Find where the given text appears and provide that cell's center as [X, Y] coordinate. 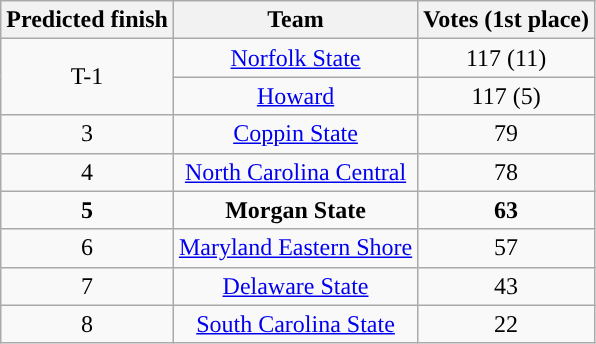
117 (5) [506, 96]
Morgan State [295, 210]
Coppin State [295, 134]
Howard [295, 96]
22 [506, 324]
63 [506, 210]
Predicted finish [88, 20]
43 [506, 286]
T-1 [88, 77]
117 (11) [506, 58]
6 [88, 248]
57 [506, 248]
8 [88, 324]
78 [506, 172]
South Carolina State [295, 324]
5 [88, 210]
4 [88, 172]
3 [88, 134]
Team [295, 20]
Norfolk State [295, 58]
7 [88, 286]
Delaware State [295, 286]
79 [506, 134]
Votes (1st place) [506, 20]
Maryland Eastern Shore [295, 248]
North Carolina Central [295, 172]
